Locate the cell with the specified text and output its [x, y] center coordinate. 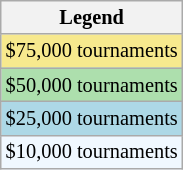
$10,000 tournaments [92, 152]
$25,000 tournaments [92, 118]
Legend [92, 17]
$75,000 tournaments [92, 51]
$50,000 tournaments [92, 85]
